Return (x, y) of the center of cell containing provided text 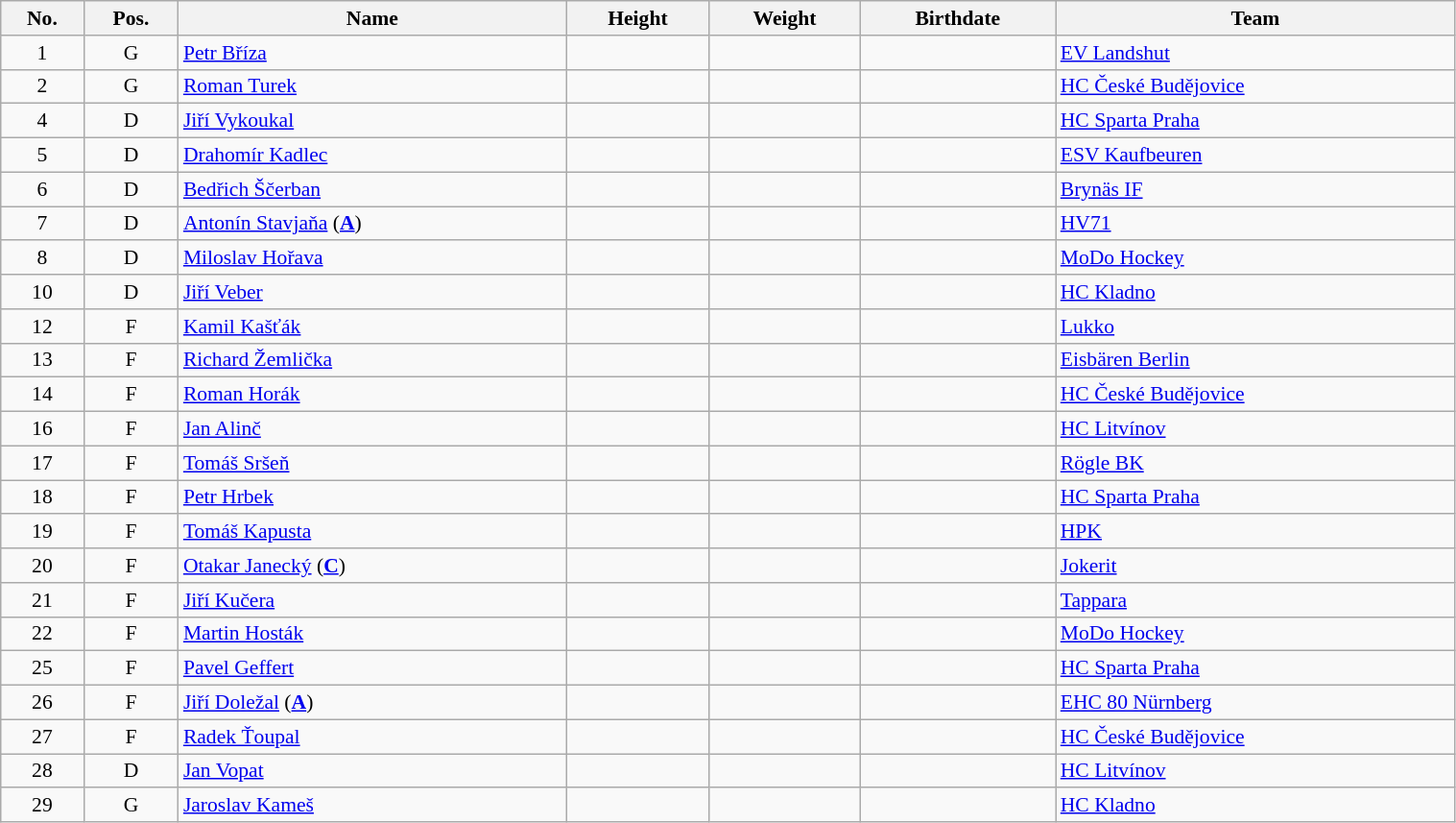
ESV Kaufbeuren (1255, 156)
Weight (785, 18)
Jaroslav Kameš (372, 806)
Tomáš Kapusta (372, 532)
22 (42, 634)
Birthdate (958, 18)
29 (42, 806)
25 (42, 668)
5 (42, 156)
28 (42, 771)
4 (42, 121)
13 (42, 360)
HV71 (1255, 224)
10 (42, 292)
Petr Bříza (372, 53)
20 (42, 566)
Petr Hrbek (372, 497)
Team (1255, 18)
Jan Vopat (372, 771)
EHC 80 Nürnberg (1255, 703)
1 (42, 53)
Radek Ťoupal (372, 737)
Pavel Geffert (372, 668)
16 (42, 429)
21 (42, 600)
Name (372, 18)
Tomáš Sršeň (372, 463)
HPK (1255, 532)
6 (42, 189)
26 (42, 703)
Otakar Janecký (C) (372, 566)
No. (42, 18)
Jiří Kučera (372, 600)
Jiří Doležal (A) (372, 703)
Height (637, 18)
Lukko (1255, 327)
Bedřich Ščerban (372, 189)
17 (42, 463)
19 (42, 532)
EV Landshut (1255, 53)
Jiří Vykoukal (372, 121)
Antonín Stavjaňa (A) (372, 224)
Martin Hosták (372, 634)
Kamil Kašťák (372, 327)
18 (42, 497)
Richard Žemlička (372, 360)
Miloslav Hořava (372, 258)
12 (42, 327)
Jiří Veber (372, 292)
8 (42, 258)
Jokerit (1255, 566)
Pos. (131, 18)
Jan Alinč (372, 429)
Roman Turek (372, 86)
27 (42, 737)
Rögle BK (1255, 463)
Drahomír Kadlec (372, 156)
Eisbären Berlin (1255, 360)
7 (42, 224)
Roman Horák (372, 395)
Tappara (1255, 600)
Brynäs IF (1255, 189)
2 (42, 86)
14 (42, 395)
